Output the (X, Y) coordinate of the center of the cell containing the given text.  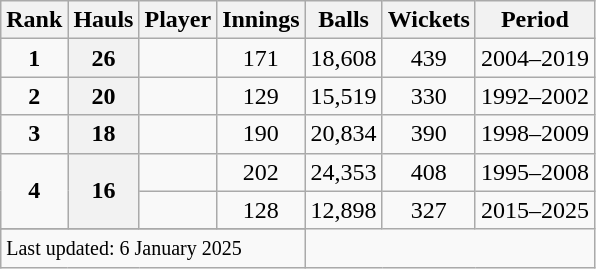
1998–2009 (534, 134)
Player (178, 20)
1995–2008 (534, 172)
Wickets (428, 20)
408 (428, 172)
Balls (344, 20)
26 (104, 58)
3 (34, 134)
439 (428, 58)
12,898 (344, 210)
18 (104, 134)
Rank (34, 20)
327 (428, 210)
190 (261, 134)
Period (534, 20)
1 (34, 58)
16 (104, 191)
4 (34, 191)
1992–2002 (534, 96)
128 (261, 210)
24,353 (344, 172)
Hauls (104, 20)
2015–2025 (534, 210)
2004–2019 (534, 58)
18,608 (344, 58)
Last updated: 6 January 2025 (153, 248)
390 (428, 134)
Innings (261, 20)
129 (261, 96)
2 (34, 96)
15,519 (344, 96)
330 (428, 96)
171 (261, 58)
20 (104, 96)
202 (261, 172)
20,834 (344, 134)
